Extract the [x, y] coordinate from the center of the cell holding the provided text.  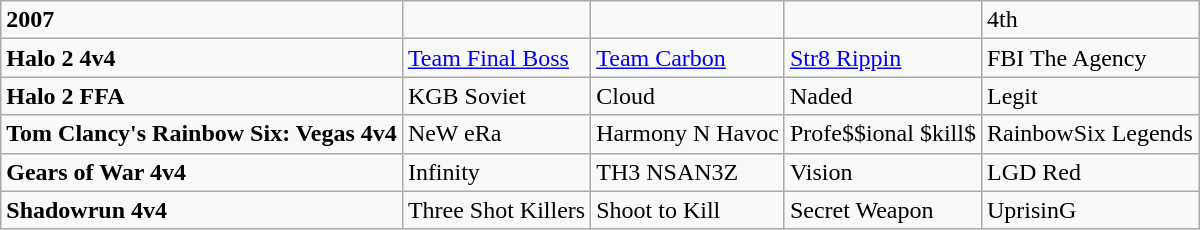
Shadowrun 4v4 [202, 210]
Vision [882, 172]
Cloud [688, 96]
Tom Clancy's Rainbow Six: Vegas 4v4 [202, 134]
Halo 2 4v4 [202, 58]
NeW eRa [496, 134]
KGB Soviet [496, 96]
Harmony N Havoc [688, 134]
Halo 2 FFA [202, 96]
Secret Weapon [882, 210]
2007 [202, 20]
Three Shot Killers [496, 210]
Gears of War 4v4 [202, 172]
Team Carbon [688, 58]
LGD Red [1090, 172]
Shoot to Kill [688, 210]
Infinity [496, 172]
4th [1090, 20]
RainbowSix Legends [1090, 134]
FBI The Agency [1090, 58]
Str8 Rippin [882, 58]
TH3 NSAN3Z [688, 172]
Team Final Boss [496, 58]
Legit [1090, 96]
Profe$$ional $kill$ [882, 134]
UprisinG [1090, 210]
Naded [882, 96]
